Extract the (x, y) coordinate from the center of the cell holding the provided text.  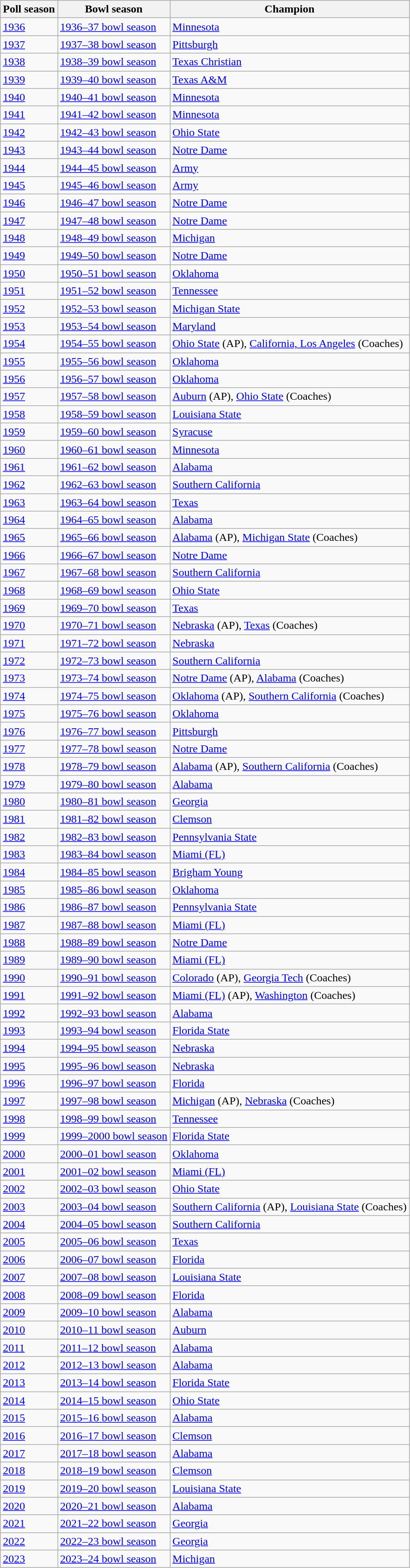
1959 (29, 432)
1942–43 bowl season (114, 132)
1988 (29, 942)
1978–79 bowl season (114, 766)
1956 (29, 379)
Michigan (AP), Nebraska (Coaches) (290, 1101)
1971 (29, 643)
1941 (29, 115)
1982 (29, 837)
1974–75 bowl season (114, 696)
1959–60 bowl season (114, 432)
2021 (29, 1524)
1963–64 bowl season (114, 502)
1983 (29, 855)
1938–39 bowl season (114, 62)
1955–56 bowl season (114, 361)
1946–47 bowl season (114, 203)
1973 (29, 678)
1954 (29, 344)
1957 (29, 397)
1989–90 bowl season (114, 960)
2013 (29, 1383)
1955 (29, 361)
1967–68 bowl season (114, 573)
1981–82 bowl season (114, 819)
1963 (29, 502)
1993–94 bowl season (114, 1030)
1952–53 bowl season (114, 309)
1989 (29, 960)
1983–84 bowl season (114, 855)
1978 (29, 766)
2018–19 bowl season (114, 1471)
1937 (29, 44)
1972 (29, 661)
1957–58 bowl season (114, 397)
Alabama (AP), Michigan State (Coaches) (290, 538)
2020 (29, 1506)
1966–67 bowl season (114, 555)
1962–63 bowl season (114, 484)
1947 (29, 221)
1977–78 bowl season (114, 749)
1939 (29, 80)
Nebraska (AP), Texas (Coaches) (290, 626)
1982–83 bowl season (114, 837)
1997 (29, 1101)
1958 (29, 414)
1968–69 bowl season (114, 590)
1979–80 bowl season (114, 784)
1946 (29, 203)
1950 (29, 273)
1977 (29, 749)
2002 (29, 1189)
2005 (29, 1242)
1956–57 bowl season (114, 379)
1998–99 bowl season (114, 1119)
2007–08 bowl season (114, 1277)
1942 (29, 132)
1964–65 bowl season (114, 520)
2006 (29, 1259)
1970–71 bowl season (114, 626)
2009 (29, 1312)
1991 (29, 995)
1987–88 bowl season (114, 925)
2017 (29, 1453)
1972–73 bowl season (114, 661)
1997–98 bowl season (114, 1101)
1965–66 bowl season (114, 538)
1976 (29, 731)
Syracuse (290, 432)
1949–50 bowl season (114, 256)
2004–05 bowl season (114, 1224)
2010–11 bowl season (114, 1330)
1996 (29, 1084)
1984 (29, 872)
Michigan State (290, 309)
1945–46 bowl season (114, 185)
1995–96 bowl season (114, 1066)
Champion (290, 9)
1952 (29, 309)
1985–86 bowl season (114, 890)
2008 (29, 1295)
2015–16 bowl season (114, 1418)
2014–15 bowl season (114, 1401)
2023 (29, 1559)
2005–06 bowl season (114, 1242)
1961 (29, 467)
1975–76 bowl season (114, 713)
Auburn (AP), Ohio State (Coaches) (290, 397)
1992 (29, 1013)
2015 (29, 1418)
2017–18 bowl season (114, 1453)
2000 (29, 1154)
1969–70 bowl season (114, 608)
Alabama (AP), Southern California (Coaches) (290, 766)
1966 (29, 555)
2003 (29, 1207)
1973–74 bowl season (114, 678)
Poll season (29, 9)
1951–52 bowl season (114, 291)
1994–95 bowl season (114, 1048)
1938 (29, 62)
1986–87 bowl season (114, 907)
1944–45 bowl season (114, 167)
1947–48 bowl season (114, 221)
1960–61 bowl season (114, 449)
1986 (29, 907)
1953 (29, 326)
2012–13 bowl season (114, 1365)
2019–20 bowl season (114, 1488)
1998 (29, 1119)
Notre Dame (AP), Alabama (Coaches) (290, 678)
1992–93 bowl season (114, 1013)
1980 (29, 802)
2004 (29, 1224)
1937–38 bowl season (114, 44)
1962 (29, 484)
1995 (29, 1066)
1961–62 bowl season (114, 467)
1975 (29, 713)
1969 (29, 608)
1958–59 bowl season (114, 414)
1970 (29, 626)
2019 (29, 1488)
1990 (29, 978)
2013–14 bowl season (114, 1383)
2001 (29, 1171)
1985 (29, 890)
1996–97 bowl season (114, 1084)
1949 (29, 256)
1994 (29, 1048)
1991–92 bowl season (114, 995)
2016 (29, 1436)
2003–04 bowl season (114, 1207)
2021–22 bowl season (114, 1524)
2002–03 bowl season (114, 1189)
1943 (29, 150)
Miami (FL) (AP), Washington (Coaches) (290, 995)
Texas A&M (290, 80)
1980–81 bowl season (114, 802)
1999–2000 bowl season (114, 1136)
1945 (29, 185)
Maryland (290, 326)
1988–89 bowl season (114, 942)
1974 (29, 696)
1939–40 bowl season (114, 80)
1940 (29, 97)
1960 (29, 449)
2011 (29, 1348)
2001–02 bowl season (114, 1171)
1964 (29, 520)
1987 (29, 925)
2023–24 bowl season (114, 1559)
2011–12 bowl season (114, 1348)
1999 (29, 1136)
1943–44 bowl season (114, 150)
1979 (29, 784)
2008–09 bowl season (114, 1295)
Brigham Young (290, 872)
1941–42 bowl season (114, 115)
Colorado (AP), Georgia Tech (Coaches) (290, 978)
2010 (29, 1330)
2006–07 bowl season (114, 1259)
2000–01 bowl season (114, 1154)
2016–17 bowl season (114, 1436)
1981 (29, 819)
1954–55 bowl season (114, 344)
1940–41 bowl season (114, 97)
Southern California (AP), Louisiana State (Coaches) (290, 1207)
1944 (29, 167)
1950–51 bowl season (114, 273)
2009–10 bowl season (114, 1312)
1993 (29, 1030)
1965 (29, 538)
1953–54 bowl season (114, 326)
2007 (29, 1277)
1948–49 bowl season (114, 238)
2014 (29, 1401)
1976–77 bowl season (114, 731)
2012 (29, 1365)
1968 (29, 590)
1948 (29, 238)
1971–72 bowl season (114, 643)
1951 (29, 291)
1984–85 bowl season (114, 872)
1936–37 bowl season (114, 27)
1967 (29, 573)
Ohio State (AP), California, Los Angeles (Coaches) (290, 344)
2020–21 bowl season (114, 1506)
2022–23 bowl season (114, 1541)
Auburn (290, 1330)
Bowl season (114, 9)
1990–91 bowl season (114, 978)
Oklahoma (AP), Southern California (Coaches) (290, 696)
2018 (29, 1471)
Texas Christian (290, 62)
2022 (29, 1541)
1936 (29, 27)
